For the text-containing cell, return its midpoint in [X, Y] coordinate format. 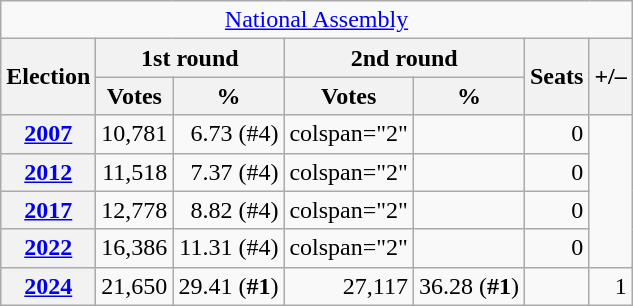
16,386 [134, 248]
2022 [48, 248]
+/– [610, 77]
11,518 [134, 172]
10,781 [134, 134]
11.31 (#4) [228, 248]
2nd round [404, 58]
2024 [48, 286]
1st round [190, 58]
6.73 (#4) [228, 134]
2012 [48, 172]
Seats [556, 77]
12,778 [134, 210]
36.28 (#1) [468, 286]
National Assembly [317, 20]
7.37 (#4) [228, 172]
Election [48, 77]
27,117 [349, 286]
2017 [48, 210]
1 [610, 286]
29.41 (#1) [228, 286]
8.82 (#4) [228, 210]
2007 [48, 134]
21,650 [134, 286]
